For the text-containing cell, return its midpoint in (x, y) coordinate format. 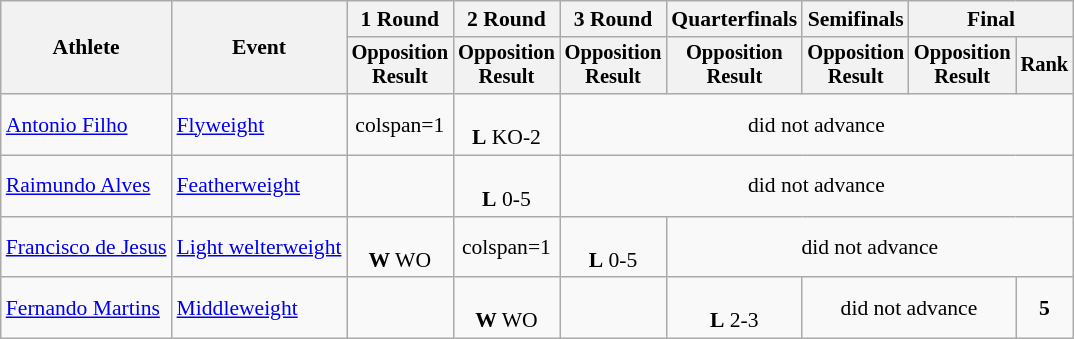
Event (260, 48)
Middleweight (260, 308)
5 (1045, 308)
Athlete (86, 48)
Fernando Martins (86, 308)
1 Round (400, 19)
3 Round (614, 19)
L KO-2 (506, 124)
L 2-3 (734, 308)
Rank (1045, 66)
Featherweight (260, 186)
Semifinals (856, 19)
Final (991, 19)
Raimundo Alves (86, 186)
Quarterfinals (734, 19)
Flyweight (260, 124)
Francisco de Jesus (86, 248)
Light welterweight (260, 248)
2 Round (506, 19)
Antonio Filho (86, 124)
